Find where the given text appears and provide that cell's center as (X, Y) coordinate. 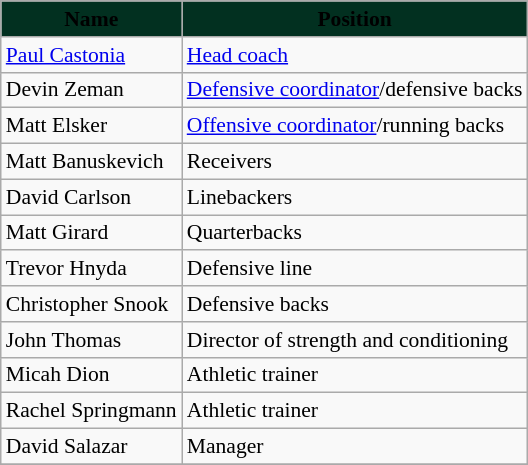
Defensive line (355, 269)
Defensive coordinator/defensive backs (355, 90)
Devin Zeman (92, 90)
Linebackers (355, 197)
Paul Castonia (92, 55)
Manager (355, 447)
David Carlson (92, 197)
John Thomas (92, 340)
Receivers (355, 162)
Rachel Springmann (92, 411)
Defensive backs (355, 304)
Matt Elsker (92, 126)
Quarterbacks (355, 233)
Name (92, 19)
Matt Banuskevich (92, 162)
Trevor Hnyda (92, 269)
Head coach (355, 55)
David Salazar (92, 447)
Christopher Snook (92, 304)
Offensive coordinator/running backs (355, 126)
Micah Dion (92, 375)
Position (355, 19)
Matt Girard (92, 233)
Director of strength and conditioning (355, 340)
